Find where the given text appears and provide that cell's center as [x, y] coordinate. 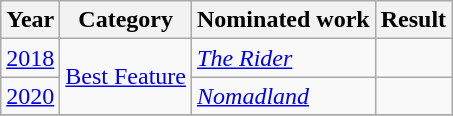
The Rider [284, 58]
Result [413, 20]
Category [126, 20]
Nomadland [284, 96]
2020 [30, 96]
Nominated work [284, 20]
Year [30, 20]
2018 [30, 58]
Best Feature [126, 77]
